Scan for the cell matching the given text and deliver its (X, Y) coordinate at center. 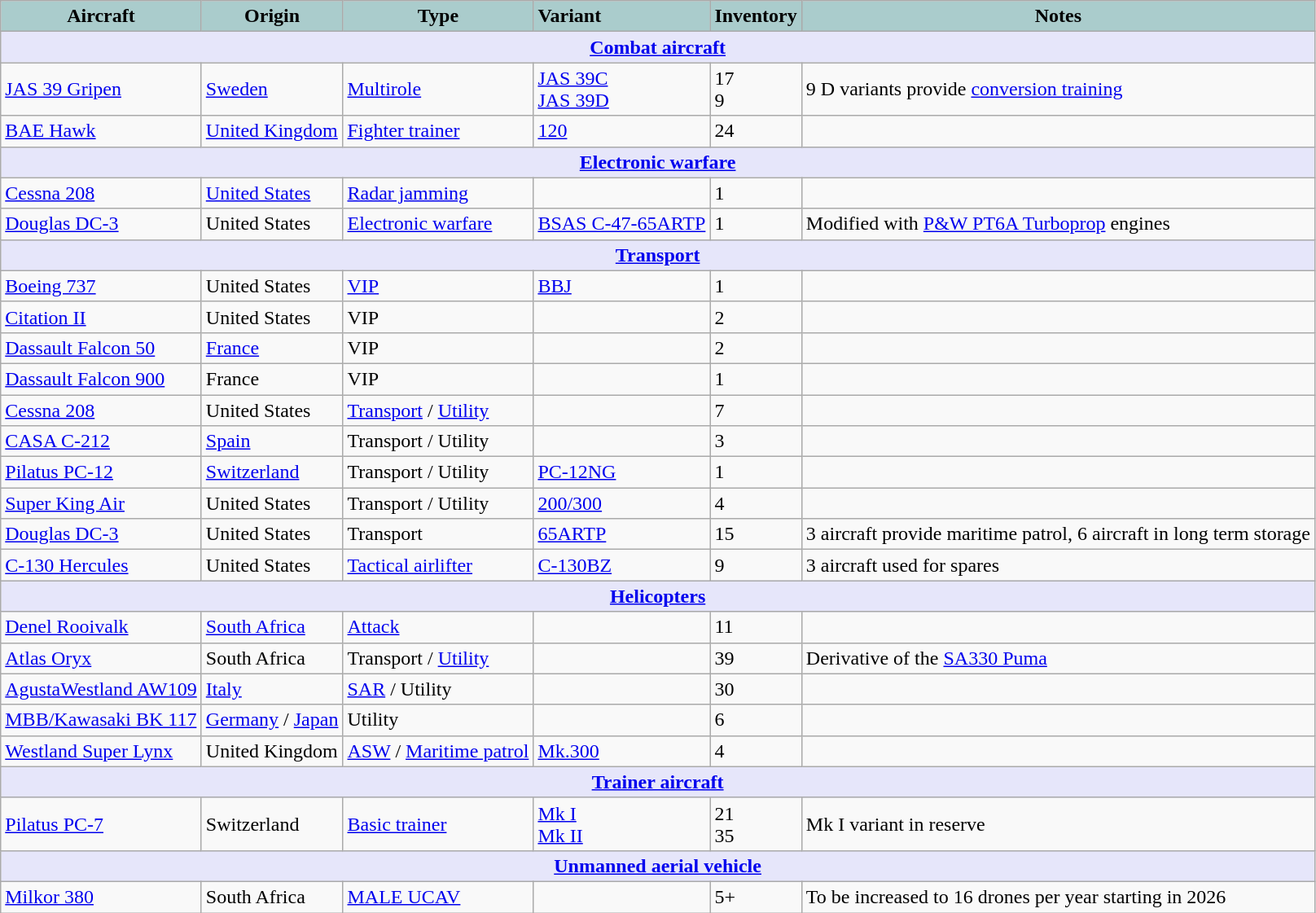
Italy (272, 689)
Pilatus PC-12 (101, 472)
BSAS C-47-65ARTP (622, 224)
2135 (756, 824)
SAR / Utility (438, 689)
Combat aircraft (658, 47)
Origin (272, 16)
Type (438, 16)
7 (756, 410)
Radar jamming (438, 193)
Super King Air (101, 503)
11 (756, 627)
3 (756, 441)
179 (756, 90)
Basic trainer (438, 824)
3 aircraft provide maritime patrol, 6 aircraft in long term storage (1058, 534)
200/300 (622, 503)
Attack (438, 627)
Inventory (756, 16)
9 D variants provide conversion training (1058, 90)
Utility (438, 720)
Germany / Japan (272, 720)
Variant (622, 16)
6 (756, 720)
Atlas Oryx (101, 658)
Sweden (272, 90)
CASA C-212 (101, 441)
C-130BZ (622, 565)
ASW / Maritime patrol (438, 751)
PC-12NG (622, 472)
65ARTP (622, 534)
5+ (756, 897)
AgustaWestland AW109 (101, 689)
Pilatus PC-7 (101, 824)
Milkor 380 (101, 897)
30 (756, 689)
3 aircraft used for spares (1058, 565)
Multirole (438, 90)
Mk I variant in reserve (1058, 824)
Tactical airlifter (438, 565)
Helicopters (658, 596)
MBB/Kawasaki BK 117 (101, 720)
Aircraft (101, 16)
Denel Rooivalk (101, 627)
BAE Hawk (101, 131)
Modified with P&W PT6A Turboprop engines (1058, 224)
Derivative of the SA330 Puma (1058, 658)
JAS 39 Gripen (101, 90)
Unmanned aerial vehicle (658, 866)
Trainer aircraft (658, 782)
15 (756, 534)
Spain (272, 441)
Boeing 737 (101, 286)
120 (622, 131)
39 (756, 658)
JAS 39CJAS 39D (622, 90)
9 (756, 565)
Citation II (101, 317)
C-130 Hercules (101, 565)
Mk.300 (622, 751)
Fighter trainer (438, 131)
Dassault Falcon 900 (101, 379)
24 (756, 131)
Notes (1058, 16)
BBJ (622, 286)
MALE UCAV (438, 897)
Mk IMk II (622, 824)
Westland Super Lynx (101, 751)
Dassault Falcon 50 (101, 348)
To be increased to 16 drones per year starting in 2026 (1058, 897)
